Determine the [x, y] coordinate at the center of the cell enclosing the given text.  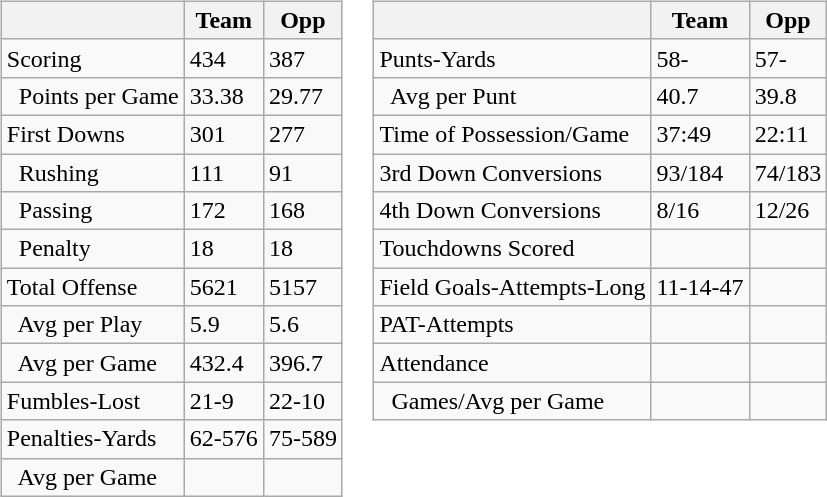
Field Goals-Attempts-Long [512, 287]
57- [788, 58]
Punts-Yards [512, 58]
12/26 [788, 211]
Avg per Play [92, 325]
387 [302, 58]
Avg per Punt [512, 96]
75-589 [302, 439]
111 [224, 173]
434 [224, 58]
22-10 [302, 401]
29.77 [302, 96]
Rushing [92, 173]
Penalty [92, 249]
8/16 [700, 211]
40.7 [700, 96]
Total Offense [92, 287]
Touchdowns Scored [512, 249]
First Downs [92, 134]
5.6 [302, 325]
Fumbles-Lost [92, 401]
172 [224, 211]
277 [302, 134]
22:11 [788, 134]
301 [224, 134]
91 [302, 173]
58- [700, 58]
5157 [302, 287]
3rd Down Conversions [512, 173]
Passing [92, 211]
Scoring [92, 58]
432.4 [224, 363]
396.7 [302, 363]
PAT-Attempts [512, 325]
21-9 [224, 401]
37:49 [700, 134]
5.9 [224, 325]
74/183 [788, 173]
Points per Game [92, 96]
4th Down Conversions [512, 211]
62-576 [224, 439]
168 [302, 211]
11-14-47 [700, 287]
33.38 [224, 96]
Penalties-Yards [92, 439]
Games/Avg per Game [512, 401]
93/184 [700, 173]
Time of Possession/Game [512, 134]
Attendance [512, 363]
39.8 [788, 96]
5621 [224, 287]
